From the cell containing the given text, extract its center point as [X, Y] coordinate. 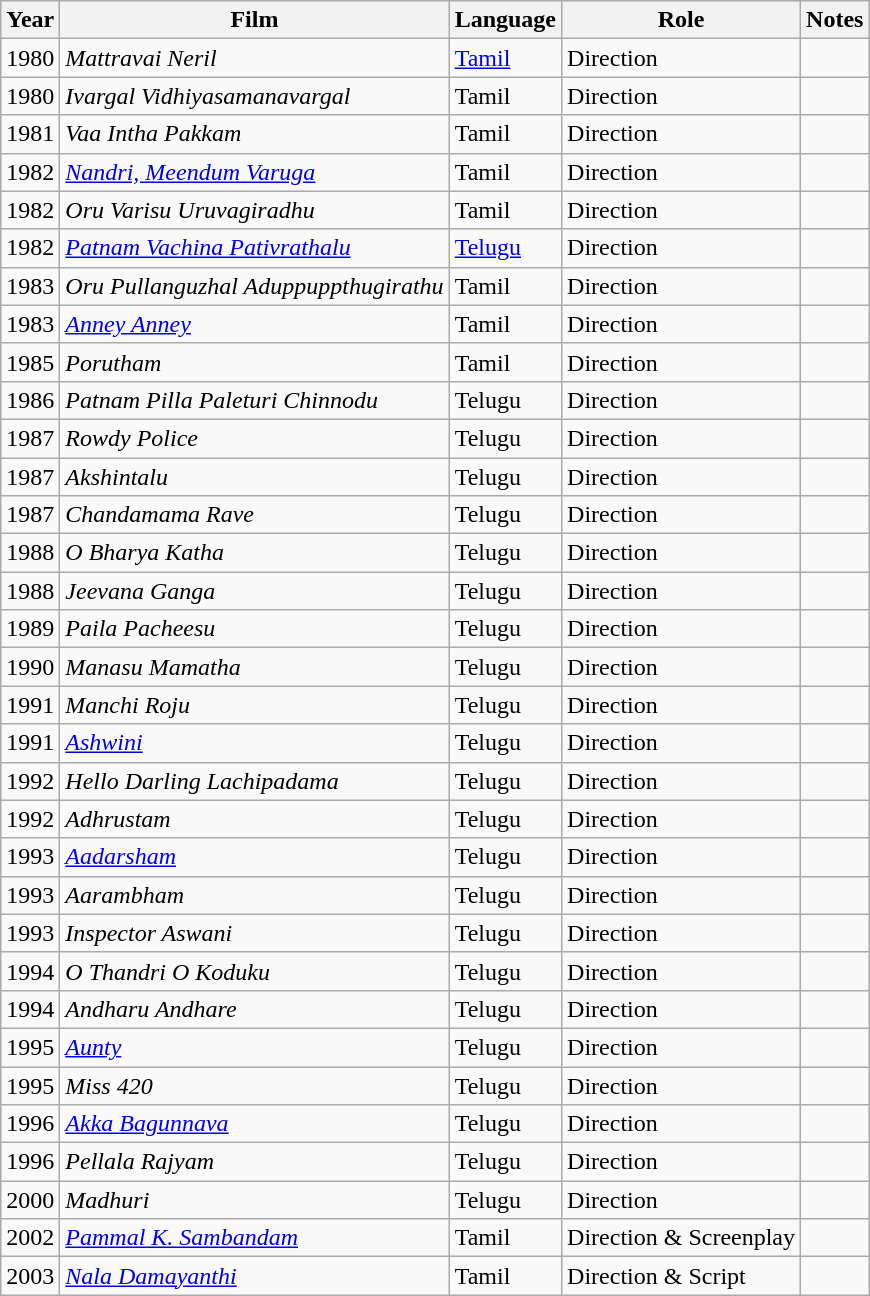
Direction & Screenplay [682, 1238]
Vaa Intha Pakkam [254, 134]
Miss 420 [254, 1085]
O Thandri O Koduku [254, 971]
Patnam Pilla Paleturi Chinnodu [254, 400]
Manasu Mamatha [254, 667]
1986 [30, 400]
Ashwini [254, 743]
2003 [30, 1276]
Paila Pacheesu [254, 629]
Anney Anney [254, 324]
Rowdy Police [254, 438]
1985 [30, 362]
Oru Varisu Uruvagiradhu [254, 210]
2000 [30, 1200]
Manchi Roju [254, 705]
Year [30, 20]
Andharu Andhare [254, 1009]
Notes [835, 20]
Aadarsham [254, 857]
Ivargal Vidhiyasamanavargal [254, 96]
1981 [30, 134]
1990 [30, 667]
Direction & Script [682, 1276]
Aunty [254, 1047]
Inspector Aswani [254, 933]
Patnam Vachina Pativrathalu [254, 248]
Chandamama Rave [254, 515]
1989 [30, 629]
Nala Damayanthi [254, 1276]
Nandri, Meendum Varuga [254, 172]
Pammal K. Sambandam [254, 1238]
2002 [30, 1238]
Role [682, 20]
O Bharya Katha [254, 553]
Pellala Rajyam [254, 1162]
Language [505, 20]
Madhuri [254, 1200]
Jeevana Ganga [254, 591]
Aarambham [254, 895]
Porutham [254, 362]
Film [254, 20]
Hello Darling Lachipadama [254, 781]
Akka Bagunnava [254, 1124]
Oru Pullanguzhal Aduppuppthugirathu [254, 286]
Adhrustam [254, 819]
Akshintalu [254, 477]
Mattravai Neril [254, 58]
